Locate the cell with the specified text and output its (x, y) center coordinate. 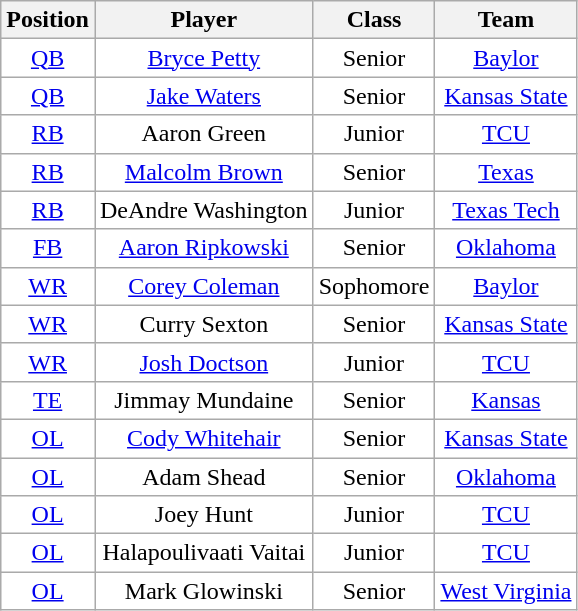
Class (374, 20)
DeAndre Washington (204, 210)
West Virginia (506, 591)
Aaron Ripkowski (204, 248)
Kansas (506, 400)
Adam Shead (204, 477)
Josh Doctson (204, 362)
Player (204, 20)
FB (48, 248)
Bryce Petty (204, 58)
Mark Glowinski (204, 591)
Malcolm Brown (204, 172)
Position (48, 20)
Curry Sexton (204, 324)
Halapoulivaati Vaitai (204, 553)
Team (506, 20)
Jake Waters (204, 96)
Texas Tech (506, 210)
Sophomore (374, 286)
Cody Whitehair (204, 438)
Jimmay Mundaine (204, 400)
Joey Hunt (204, 515)
Aaron Green (204, 134)
Corey Coleman (204, 286)
TE (48, 400)
Texas (506, 172)
